Determine the (X, Y) coordinate at the center of the cell enclosing the given text.  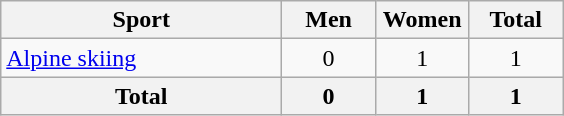
Men (329, 20)
Women (422, 20)
Alpine skiing (142, 58)
Sport (142, 20)
